Output the [x, y] coordinate of the center of the cell containing the given text.  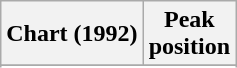
Chart (1992) [72, 34]
Peakposition [189, 34]
